Scan for the cell matching the given text and deliver its (X, Y) coordinate at center. 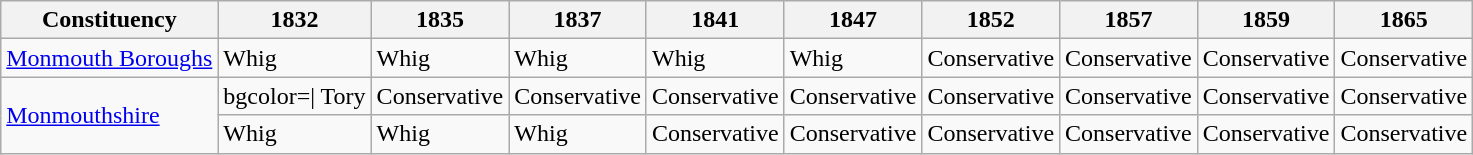
Monmouthshire (110, 115)
1852 (991, 20)
1832 (294, 20)
Monmouth Boroughs (110, 58)
1841 (715, 20)
1857 (1129, 20)
1847 (853, 20)
1835 (440, 20)
1837 (578, 20)
bgcolor=| Tory (294, 96)
1859 (1266, 20)
1865 (1404, 20)
Constituency (110, 20)
